Capture the cell that displays the provided text and extract its [X, Y] central coordinate. 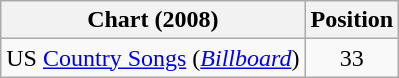
US Country Songs (Billboard) [153, 58]
33 [352, 58]
Chart (2008) [153, 20]
Position [352, 20]
